Output the (x, y) coordinate of the center of the cell containing the given text.  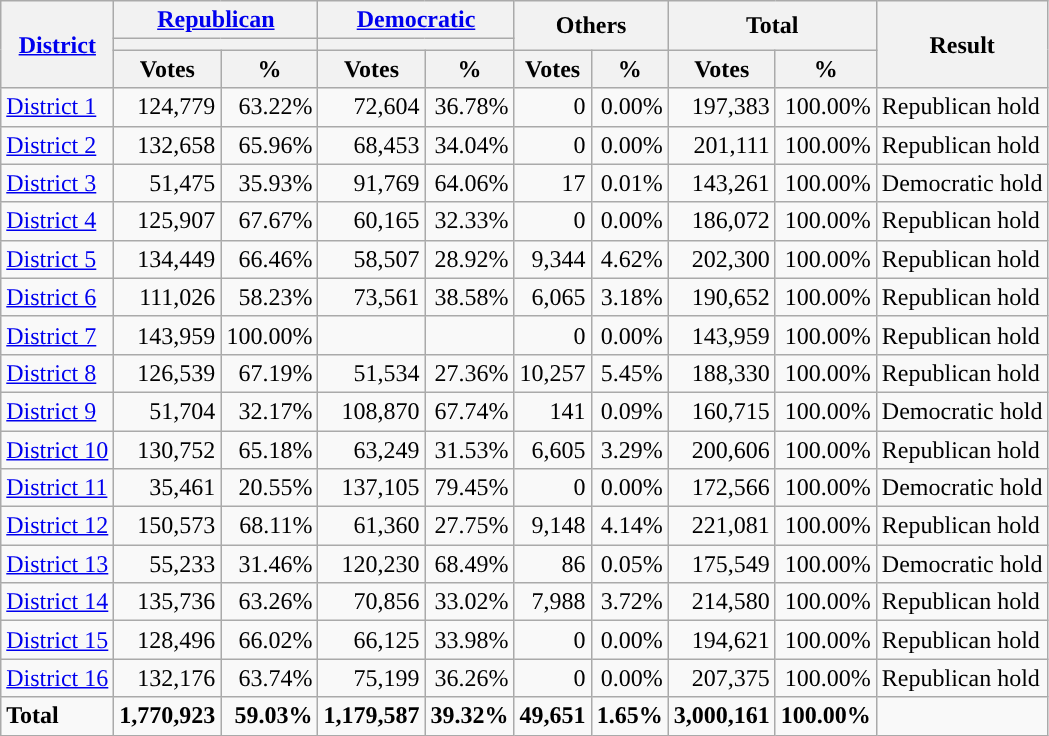
68.49% (470, 564)
35,461 (168, 488)
Result (962, 44)
49,651 (552, 716)
86 (552, 564)
200,606 (722, 449)
190,652 (722, 297)
201,111 (722, 145)
132,176 (168, 678)
124,779 (168, 107)
District 2 (58, 145)
68.11% (270, 526)
District 1 (58, 107)
221,081 (722, 526)
61,360 (372, 526)
65.18% (270, 449)
District 9 (58, 411)
175,549 (722, 564)
64.06% (470, 183)
194,621 (722, 640)
63.26% (270, 602)
District (58, 44)
9,344 (552, 259)
67.67% (270, 221)
63.74% (270, 678)
150,573 (168, 526)
36.78% (470, 107)
160,715 (722, 411)
70,856 (372, 602)
38.58% (470, 297)
134,449 (168, 259)
65.96% (270, 145)
58.23% (270, 297)
District 4 (58, 221)
130,752 (168, 449)
5.45% (630, 373)
31.46% (270, 564)
6,605 (552, 449)
143,261 (722, 183)
66.46% (270, 259)
33.98% (470, 640)
91,769 (372, 183)
202,300 (722, 259)
33.02% (470, 602)
36.26% (470, 678)
District 8 (58, 373)
6,065 (552, 297)
34.04% (470, 145)
132,658 (168, 145)
108,870 (372, 411)
Republican (216, 20)
3.18% (630, 297)
17 (552, 183)
197,383 (722, 107)
59.03% (270, 716)
137,105 (372, 488)
District 6 (58, 297)
72,604 (372, 107)
141 (552, 411)
District 13 (58, 564)
35.93% (270, 183)
District 7 (58, 335)
188,330 (722, 373)
District 15 (58, 640)
District 5 (58, 259)
District 14 (58, 602)
1,770,923 (168, 716)
7,988 (552, 602)
126,539 (168, 373)
135,736 (168, 602)
District 12 (58, 526)
73,561 (372, 297)
Others (591, 26)
125,907 (168, 221)
28.92% (470, 259)
120,230 (372, 564)
District 11 (58, 488)
63.22% (270, 107)
67.19% (270, 373)
67.74% (470, 411)
207,375 (722, 678)
27.75% (470, 526)
75,199 (372, 678)
31.53% (470, 449)
9,148 (552, 526)
District 3 (58, 183)
128,496 (168, 640)
3.72% (630, 602)
55,233 (168, 564)
4.14% (630, 526)
66,125 (372, 640)
60,165 (372, 221)
39.32% (470, 716)
1.65% (630, 716)
68,453 (372, 145)
58,507 (372, 259)
10,257 (552, 373)
0.09% (630, 411)
20.55% (270, 488)
1,179,587 (372, 716)
Democratic (416, 20)
0.01% (630, 183)
51,534 (372, 373)
51,475 (168, 183)
111,026 (168, 297)
51,704 (168, 411)
186,072 (722, 221)
63,249 (372, 449)
66.02% (270, 640)
District 16 (58, 678)
0.05% (630, 564)
172,566 (722, 488)
32.33% (470, 221)
27.36% (470, 373)
32.17% (270, 411)
214,580 (722, 602)
4.62% (630, 259)
District 10 (58, 449)
3.29% (630, 449)
3,000,161 (722, 716)
79.45% (470, 488)
